Determine the (X, Y) coordinate at the center of the cell enclosing the given text.  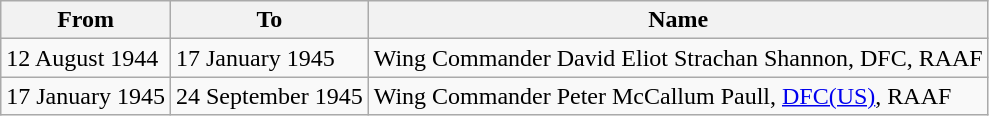
Wing Commander David Eliot Strachan Shannon, DFC, RAAF (678, 58)
Wing Commander Peter McCallum Paull, DFC(US), RAAF (678, 96)
To (269, 20)
From (86, 20)
24 September 1945 (269, 96)
12 August 1944 (86, 58)
Name (678, 20)
